Scan for the cell matching the given text and deliver its [x, y] coordinate at center. 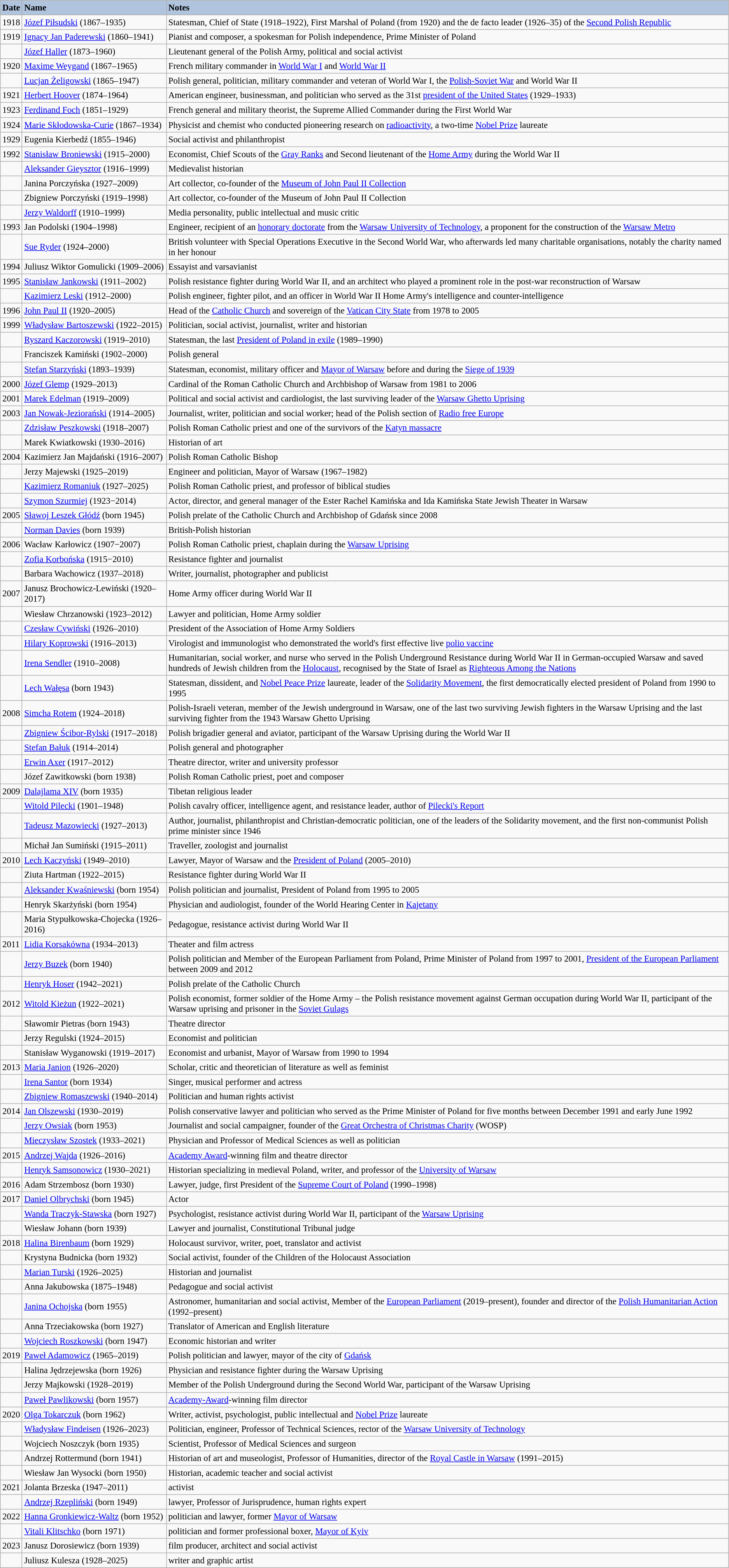
Pedagogue, resistance activist during World War II [447, 924]
Krystyna Budnicka (born 1932) [94, 1258]
Polish cavalry officer, intelligence agent, and resistance leader, author of Pilecki's Report [447, 806]
Aleksander Gieysztor (1916–1999) [94, 168]
Andrzej Rottermund (born 1941) [94, 1458]
Jerzy Majewski (1925–2019) [94, 471]
Member of the Polish Underground during the Second World War, participant of the Warsaw Uprising [447, 1385]
Michał Jan Sumiński (1915–2011) [94, 846]
Statesman, Chief of State (1918–1922), First Marshal of Poland (from 1920) and the de facto leader (1926–35) of the Second Polish Republic [447, 23]
Zbigniew Ścibor-Rylski (1917–2018) [94, 733]
Irena Santor (born 1934) [94, 1082]
Wiesław Chrzanowski (1923–2012) [94, 614]
1919 [11, 37]
Maria Janion (1926–2020) [94, 1067]
Scientist, Professor of Medical Sciences and surgeon [447, 1444]
Jerzy Majkowski (1928–2019) [94, 1385]
French military commander in World War I and World War II [447, 66]
Translator of American and English literature [447, 1326]
Juliusz Wiktor Gomulicki (1909–2006) [94, 267]
Jan Olszewski (1930–2019) [94, 1111]
Writer, activist, psychologist, public intellectual and Nobel Prize laureate [447, 1414]
Engineer, recipient of an honorary doctorate from the Warsaw University of Technology, a proponent for the construction of the Warsaw Metro [447, 227]
Tadeusz Mazowiecki (1927–2013) [94, 826]
Lieutenant general of the Polish Army, political and social activist [447, 52]
Czesław Cywiński (1926–2010) [94, 628]
1929 [11, 139]
Szymon Szurmiej (1923−2014) [94, 501]
Zdzisław Peszkowski (1918–2007) [94, 428]
1923 [11, 110]
Engineer and politician, Mayor of Warsaw (1967–1982) [447, 471]
1920 [11, 66]
Polish engineer, fighter pilot, and an officer in World War II Home Army's intelligence and counter-intelligence [447, 296]
Polish conservative lawyer and politician who served as the Prime Minister of Poland for five months between December 1991 and early June 1992 [447, 1111]
Actor [447, 1199]
Statesman, the last President of Poland in exile (1989–1990) [447, 340]
Erwin Axer (1917–2012) [94, 762]
Wiesław Jan Wysocki (born 1950) [94, 1473]
2005 [11, 515]
Cardinal of the Roman Catholic Church and Archbishop of Warsaw from 1981 to 2006 [447, 384]
Henryk Samsonowicz (1930–2021) [94, 1170]
politician and lawyer, former Mayor of Warsaw [447, 1517]
Hanna Gronkiewicz-Waltz (born 1952) [94, 1517]
Polish general [447, 355]
Resistance fighter and journalist [447, 559]
Henryk Hoser (1942–2021) [94, 984]
Polish general, politician, military commander and veteran of World War I, the Polish-Soviet War and World War II [447, 81]
writer and graphic artist [447, 1561]
1924 [11, 125]
lawyer, Professor of Jurisprudence, human rights expert [447, 1502]
2004 [11, 457]
French general and military theorist, the Supreme Allied Commander during the First World War [447, 110]
Tibetan religious leader [447, 792]
Journalist, writer, politician and social worker; head of the Polish section of Radio free Europe [447, 413]
Physician and resistance fighter during the Warsaw Uprising [447, 1370]
Barbara Wachowicz (1937–2018) [94, 574]
Social activist and philanthropist [447, 139]
Polish Roman Catholic priest, chaplain during the Warsaw Uprising [447, 545]
Social activist, founder of the Children of the Holocaust Association [447, 1258]
Sławomir Pietras (born 1943) [94, 1023]
Sławoj Leszek Głódź (born 1945) [94, 515]
2022 [11, 1517]
Witold Kieżun (1922–2021) [94, 1004]
Marian Turski (1926–2025) [94, 1272]
Physicist and chemist who conducted pioneering research on radioactivity, a two-time Nobel Prize laureate [447, 125]
Name [94, 8]
Historian of art [447, 442]
Zofia Korbońska (1915−2010) [94, 559]
Henryk Skarżyński (born 1954) [94, 904]
2007 [11, 594]
Marek Kwiatkowski (1930–2016) [94, 442]
Simcha Rotem (1924–2018) [94, 713]
Jan Nowak-Jeziorański (1914–2005) [94, 413]
Actor, director, and general manager of the Ester Rachel Kamińska and Ida Kamińska State Jewish Theater in Warsaw [447, 501]
Juliusz Kulesza (1928–2025) [94, 1561]
Janusz Brochowicz-Lewiński (1920–2017) [94, 594]
2011 [11, 944]
Polish prelate of the Catholic Church [447, 984]
2023 [11, 1546]
Witold Pilecki (1901–1948) [94, 806]
Date [11, 8]
Historian, academic teacher and social activist [447, 1473]
Józef Zawitkowski (born 1938) [94, 777]
Andrzej Wajda (1926–2016) [94, 1155]
British-Polish historian [447, 530]
Polish Roman Catholic priest, poet and composer [447, 777]
Historian and journalist [447, 1272]
Political and social activist and cardiologist, the last surviving leader of the Warsaw Ghetto Uprising [447, 398]
Jerzy Buzek (born 1940) [94, 964]
Norman Davies (born 1939) [94, 530]
Lawyer and journalist, Constitutional Tribunal judge [447, 1228]
Stanisław Jankowski (1911–2002) [94, 282]
Essayist and varsavianist [447, 267]
Politician and human rights activist [447, 1097]
Jolanta Brzeska (1947–2011) [94, 1487]
Economist, Chief Scouts of the Gray Ranks and Second lieutenant of the Home Army during the World War II [447, 154]
Lawyer and politician, Home Army soldier [447, 614]
Scholar, critic and theoretician of literature as well as feminist [447, 1067]
Lawyer, judge, first President of the Supreme Court of Poland (1990–1998) [447, 1184]
Home Army officer during World War II [447, 594]
Janina Ochojska (born 1955) [94, 1307]
2016 [11, 1184]
Stanisław Broniewski (1915–2000) [94, 154]
Politician, engineer, Professor of Technical Sciences, rector of the Warsaw University of Technology [447, 1429]
Academy Award-winning film and theatre director [447, 1155]
Hilary Koprowski (1916–2013) [94, 643]
Physician and Professor of Medical Sciences as well as politician [447, 1141]
Wiesław Johann (born 1939) [94, 1228]
Head of the Catholic Church and sovereign of the Vatican City State from 1978 to 2005 [447, 311]
Medievalist historian [447, 168]
Janina Porczyńska (1927–2009) [94, 183]
Lidia Korsakówna (1934–2013) [94, 944]
Economist and urbanist, Mayor of Warsaw from 1990 to 1994 [447, 1053]
Lucjan Żeligowski (1865–1947) [94, 81]
Mieczysław Szostek (1933–2021) [94, 1141]
Olga Tokarczuk (born 1962) [94, 1414]
2001 [11, 398]
Wacław Karłowicz (1907−2007) [94, 545]
Ignacy Jan Paderewski (1860–1941) [94, 37]
1992 [11, 154]
Jerzy Regulski (1924–2015) [94, 1038]
Halina Birenbaum (born 1929) [94, 1243]
Paweł Pawlikowski (born 1957) [94, 1400]
2017 [11, 1199]
Anna Jakubowska (1875–1948) [94, 1287]
Politician, social activist, journalist, writer and historian [447, 325]
Kazimierz Leski (1912–2000) [94, 296]
Media personality, public intellectual and music critic [447, 212]
Vitali Klitschko (born 1971) [94, 1531]
Resistance fighter during World War II [447, 875]
2006 [11, 545]
Ziuta Hartman (1922–2015) [94, 875]
Lech Kaczyński (1949–2010) [94, 860]
Polish prelate of the Catholic Church and Archbishop of Gdańsk since 2008 [447, 515]
Jerzy Owsiak (born 1953) [94, 1126]
Holocaust survivor, writer, poet, translator and activist [447, 1243]
Marek Edelman (1919–2009) [94, 398]
Economist and politician [447, 1038]
1994 [11, 267]
John Paul II (1920–2005) [94, 311]
Pianist and composer, a spokesman for Polish independence, Prime Minister of Poland [447, 37]
Wanda Traczyk-Stawska (born 1927) [94, 1214]
Władysław Findeisen (1926–2023) [94, 1429]
Polish resistance fighter during World War II, and an architect who played a prominent role in the post-war reconstruction of Warsaw [447, 282]
Kazimierz Jan Majdański (1916–2007) [94, 457]
2012 [11, 1004]
Janusz Dorosiewicz (born 1939) [94, 1546]
Irena Sendler (1910–2008) [94, 663]
Zbigniew Romaszewski (1940–2014) [94, 1097]
Virologist and immunologist who demonstrated the world's first effective live polio vaccine [447, 643]
Traveller, zoologist and journalist [447, 846]
film producer, architect and social activist [447, 1546]
Daniel Olbrychski (born 1945) [94, 1199]
Economic historian and writer [447, 1341]
Notes [447, 8]
Franciszek Kamiński (1902–2000) [94, 355]
Eugenia Kierbedź (1855–1946) [94, 139]
Anna Trzeciakowska (born 1927) [94, 1326]
Lech Wałęsa (born 1943) [94, 688]
Polish Roman Catholic Bishop [447, 457]
Kazimierz Romaniuk (1927–2025) [94, 486]
2015 [11, 1155]
2008 [11, 713]
Jan Podolski (1904–1998) [94, 227]
Stefan Starzyński (1893–1939) [94, 369]
Herbert Hoover (1874–1964) [94, 95]
Zbigniew Porczyński (1919–1998) [94, 198]
Maxime Weygand (1867–1965) [94, 66]
Paweł Adamowicz (1965–2019) [94, 1356]
1996 [11, 311]
Historian specializing in medieval Poland, writer, and professor of the University of Warsaw [447, 1170]
Polish politician and lawyer, mayor of the city of Gdańsk [447, 1356]
Stanisław Wyganowski (1919–2017) [94, 1053]
2021 [11, 1487]
1993 [11, 227]
Polish Roman Catholic priest and one of the survivors of the Katyn massacre [447, 428]
Józef Piłsudski (1867–1935) [94, 23]
Pedagogue and social activist [447, 1287]
Journalist and social campaigner, founder of the Great Orchestra of Christmas Charity (WOSP) [447, 1126]
activist [447, 1487]
Polish general and photographer [447, 748]
2020 [11, 1414]
Wojciech Roszkowski (born 1947) [94, 1341]
2010 [11, 860]
Stefan Bałuk (1914–2014) [94, 748]
2000 [11, 384]
Theater and film actress [447, 944]
Wojciech Noszczyk (born 1935) [94, 1444]
Academy-Award-winning film director [447, 1400]
2014 [11, 1111]
Józef Glemp (1929–2013) [94, 384]
2003 [11, 413]
2009 [11, 792]
1995 [11, 282]
Władysław Bartoszewski (1922–2015) [94, 325]
1918 [11, 23]
American engineer, businessman, and politician who served as the 31st president of the United States (1929–1933) [447, 95]
Polish brigadier general and aviator, participant of the Warsaw Uprising during the World War II [447, 733]
Józef Haller (1873–1960) [94, 52]
Psychologist, resistance activist during World War II, participant of the Warsaw Uprising [447, 1214]
Lawyer, Mayor of Warsaw and the President of Poland (2005–2010) [447, 860]
Singer, musical performer and actress [447, 1082]
2019 [11, 1356]
Polish politician and journalist, President of Poland from 1995 to 2005 [447, 890]
2013 [11, 1067]
Jerzy Waldorff (1910–1999) [94, 212]
politician and former professional boxer, Mayor of Kyiv [447, 1531]
Dalajlama XIV (born 1935) [94, 792]
Statesman, economist, military officer and Mayor of Warsaw before and during the Siege of 1939 [447, 369]
Marie Skłodowska-Curie (1867–1934) [94, 125]
Historian of art and museologist, Professor of Humanities, director of the Royal Castle in Warsaw (1991–2015) [447, 1458]
Maria Stypułkowska-Chojecka (1926–2016) [94, 924]
Physician and audiologist, founder of the World Hearing Center in Kajetany [447, 904]
2018 [11, 1243]
Andrzej Rzepliński (born 1949) [94, 1502]
Sue Ryder (1924–2000) [94, 247]
Aleksander Kwaśniewski (born 1954) [94, 890]
Theatre director, writer and university professor [447, 762]
1921 [11, 95]
1999 [11, 325]
Halina Jędrzejewska (born 1926) [94, 1370]
Polish Roman Catholic priest, and professor of biblical studies [447, 486]
Theatre director [447, 1023]
Ferdinand Foch (1851–1929) [94, 110]
Ryszard Kaczorowski (1919–2010) [94, 340]
Adam Strzembosz (born 1930) [94, 1184]
Writer, journalist, photographer and publicist [447, 574]
President of the Association of Home Army Soldiers [447, 628]
